Output the [X, Y] coordinate of the center of the cell containing the given text.  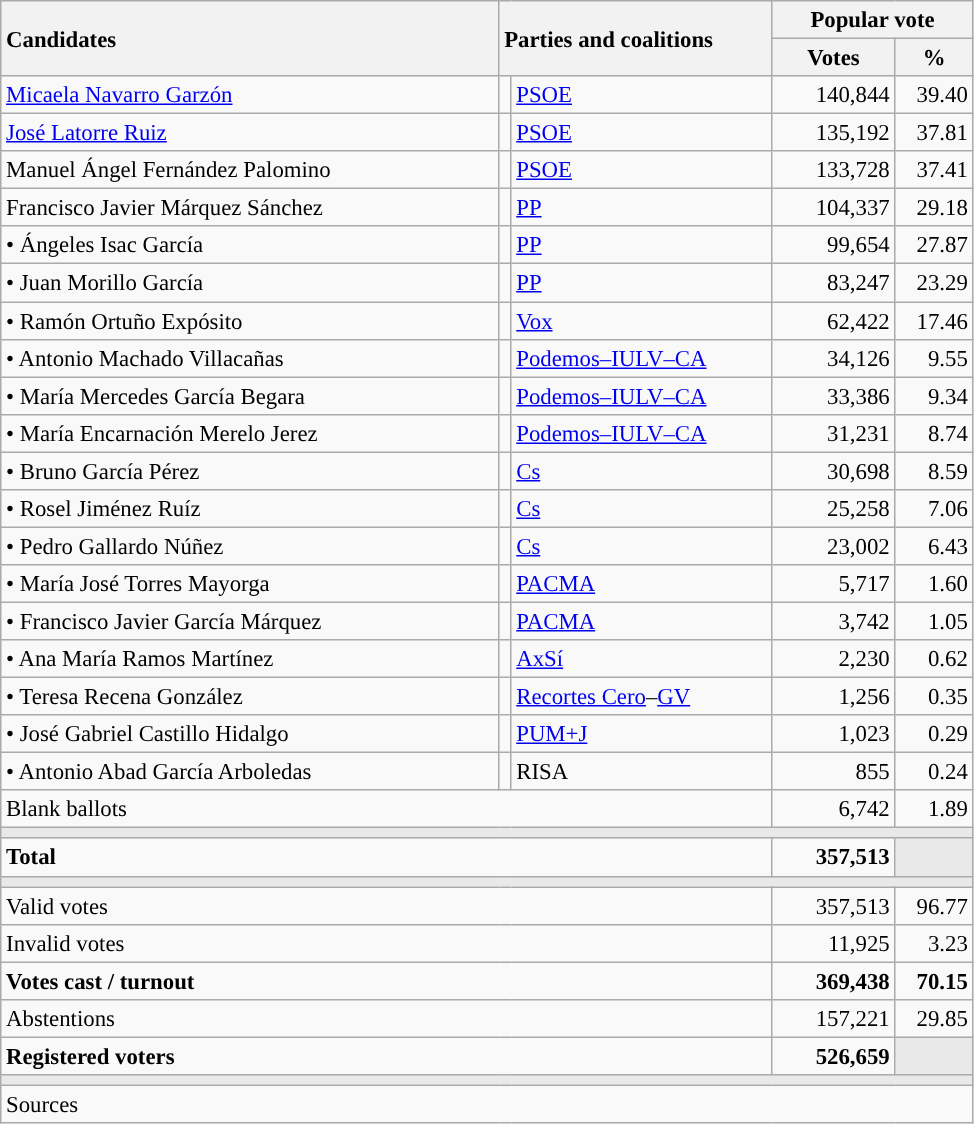
1.60 [934, 584]
17.46 [934, 321]
• María José Torres Mayorga [250, 584]
70.15 [934, 981]
Recortes Cero–GV [642, 697]
• Francisco Javier García Márquez [250, 621]
Vox [642, 321]
1.05 [934, 621]
83,247 [834, 283]
1,256 [834, 697]
23.29 [934, 283]
369,438 [834, 981]
Francisco Javier Márquez Sánchez [250, 208]
• Teresa Recena González [250, 697]
27.87 [934, 245]
6,742 [834, 809]
29.85 [934, 1019]
855 [834, 772]
135,192 [834, 133]
96.77 [934, 906]
62,422 [834, 321]
39.40 [934, 95]
30,698 [834, 471]
2,230 [834, 659]
5,717 [834, 584]
• María Mercedes García Begara [250, 396]
PUM+J [642, 734]
8.59 [934, 471]
Valid votes [386, 906]
11,925 [834, 943]
• Antonio Machado Villacañas [250, 358]
9.34 [934, 396]
3.23 [934, 943]
Registered voters [386, 1056]
33,386 [834, 396]
Total [386, 858]
25,258 [834, 509]
9.55 [934, 358]
526,659 [834, 1056]
Parties and coalitions [636, 38]
• María Encarnación Merelo Jerez [250, 433]
• Ana María Ramos Martínez [250, 659]
0.62 [934, 659]
• Ángeles Isac García [250, 245]
Manuel Ángel Fernández Palomino [250, 170]
• Bruno García Pérez [250, 471]
0.35 [934, 697]
AxSí [642, 659]
6.43 [934, 546]
José Latorre Ruiz [250, 133]
• Pedro Gallardo Núñez [250, 546]
37.41 [934, 170]
1,023 [834, 734]
104,337 [834, 208]
1.89 [934, 809]
0.29 [934, 734]
Votes cast / turnout [386, 981]
• Juan Morillo García [250, 283]
% [934, 58]
34,126 [834, 358]
Abstentions [386, 1019]
37.81 [934, 133]
8.74 [934, 433]
29.18 [934, 208]
157,221 [834, 1019]
Votes [834, 58]
99,654 [834, 245]
23,002 [834, 546]
• Rosel Jiménez Ruíz [250, 509]
3,742 [834, 621]
• Antonio Abad García Arboledas [250, 772]
Popular vote [872, 20]
31,231 [834, 433]
RISA [642, 772]
Sources [487, 1104]
Candidates [250, 38]
7.06 [934, 509]
Invalid votes [386, 943]
0.24 [934, 772]
• José Gabriel Castillo Hidalgo [250, 734]
• Ramón Ortuño Expósito [250, 321]
Micaela Navarro Garzón [250, 95]
133,728 [834, 170]
Blank ballots [386, 809]
140,844 [834, 95]
